For the text-containing cell, return its midpoint in (X, Y) coordinate format. 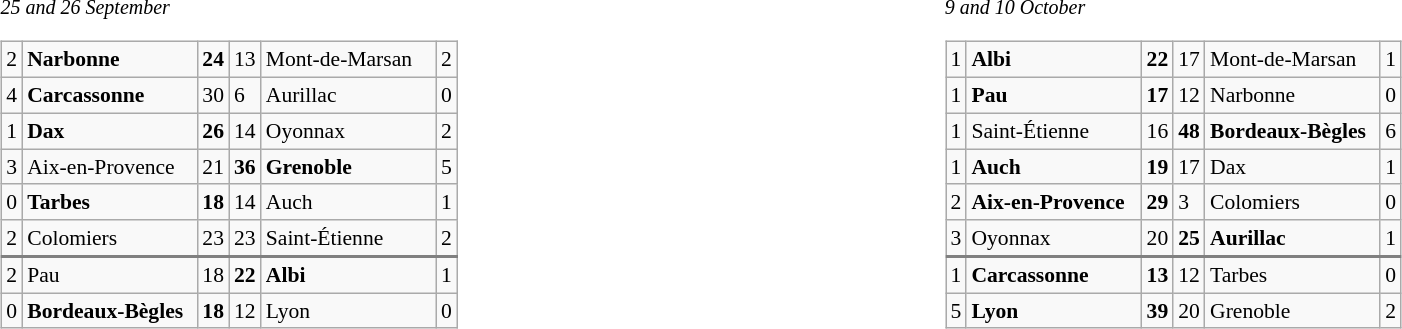
25 (1189, 238)
21 (213, 167)
36 (245, 167)
48 (1189, 131)
30 (213, 95)
16 (1158, 131)
24 (213, 60)
29 (1158, 202)
19 (1158, 167)
26 (213, 131)
4 (12, 95)
39 (1158, 311)
